Scan for the cell matching the given text and deliver its (x, y) coordinate at center. 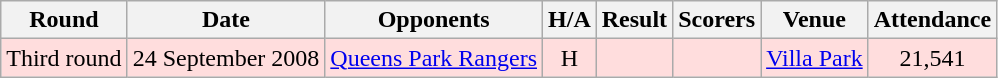
H/A (570, 20)
24 September 2008 (226, 58)
Third round (64, 58)
Result (634, 20)
Scorers (717, 20)
Villa Park (815, 58)
H (570, 58)
Opponents (434, 20)
Attendance (932, 20)
Date (226, 20)
Round (64, 20)
21,541 (932, 58)
Queens Park Rangers (434, 58)
Venue (815, 20)
